Extract the [x, y] coordinate from the center of the cell holding the provided text.  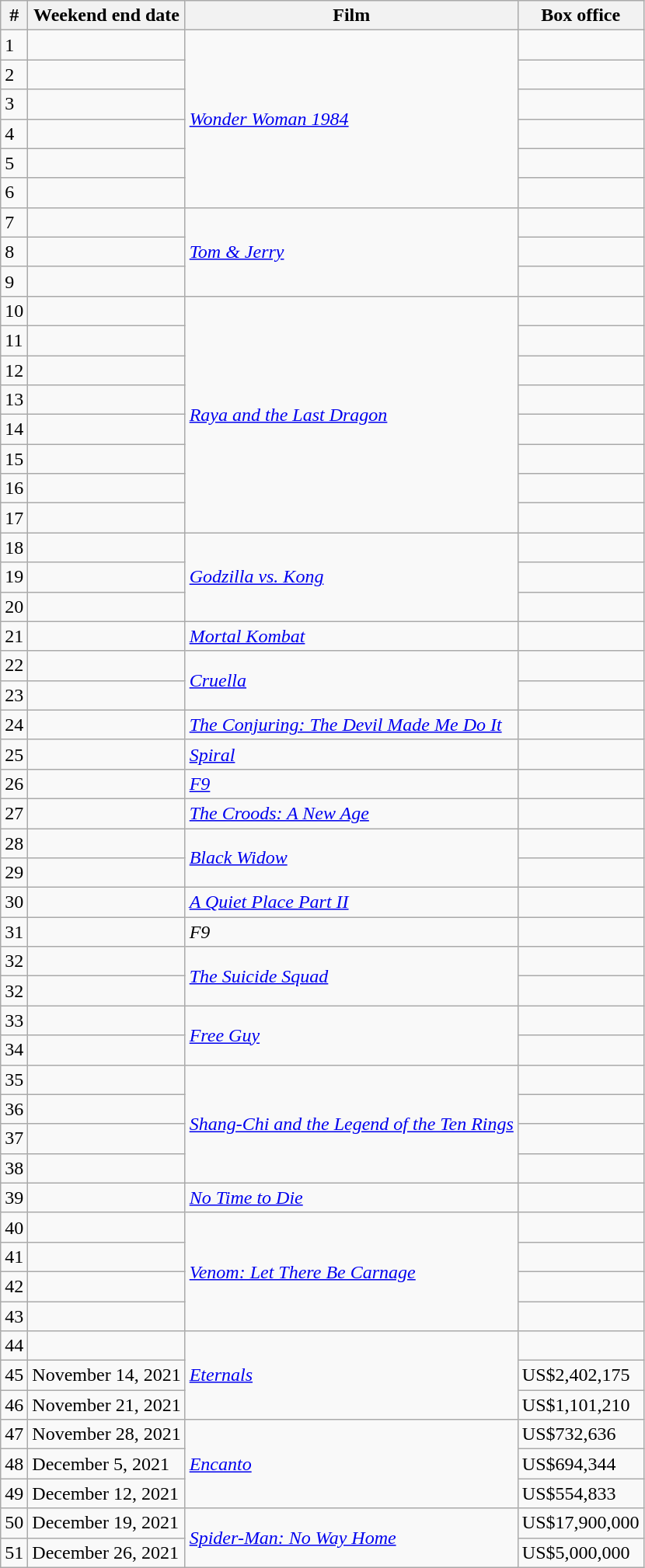
48 [14, 1464]
30 [14, 902]
38 [14, 1168]
50 [14, 1523]
4 [14, 134]
46 [14, 1405]
49 [14, 1493]
No Time to Die [351, 1198]
Wonder Woman 1984 [351, 119]
5 [14, 163]
Box office [580, 16]
41 [14, 1257]
December 19, 2021 [106, 1523]
10 [14, 311]
November 14, 2021 [106, 1375]
39 [14, 1198]
The Suicide Squad [351, 976]
23 [14, 695]
3 [14, 104]
16 [14, 488]
Raya and the Last Dragon [351, 414]
13 [14, 400]
December 12, 2021 [106, 1493]
44 [14, 1346]
US$554,833 [580, 1493]
US$5,000,000 [580, 1552]
The Conjuring: The Devil Made Me Do It [351, 725]
Tom & Jerry [351, 252]
December 26, 2021 [106, 1552]
Godzilla vs. Kong [351, 577]
US$732,636 [580, 1434]
43 [14, 1316]
11 [14, 340]
8 [14, 252]
7 [14, 222]
15 [14, 459]
9 [14, 281]
47 [14, 1434]
Venom: Let There Be Carnage [351, 1271]
37 [14, 1139]
17 [14, 518]
Mortal Kombat [351, 636]
The Croods: A New Age [351, 813]
18 [14, 548]
33 [14, 1020]
21 [14, 636]
14 [14, 429]
Encanto [351, 1464]
November 28, 2021 [106, 1434]
Shang-Chi and the Legend of the Ten Rings [351, 1124]
Eternals [351, 1375]
Spider-Man: No Way Home [351, 1538]
Film [351, 16]
35 [14, 1080]
19 [14, 577]
US$1,101,210 [580, 1405]
28 [14, 843]
42 [14, 1286]
2 [14, 75]
31 [14, 932]
25 [14, 754]
36 [14, 1109]
34 [14, 1050]
20 [14, 607]
27 [14, 813]
A Quiet Place Part II [351, 902]
51 [14, 1552]
Spiral [351, 754]
22 [14, 666]
US$17,900,000 [580, 1523]
Free Guy [351, 1035]
40 [14, 1227]
24 [14, 725]
6 [14, 193]
29 [14, 873]
Black Widow [351, 857]
Weekend end date [106, 16]
US$2,402,175 [580, 1375]
December 5, 2021 [106, 1464]
45 [14, 1375]
1 [14, 45]
12 [14, 370]
26 [14, 784]
# [14, 16]
November 21, 2021 [106, 1405]
US$694,344 [580, 1464]
Cruella [351, 680]
